Determine the (x, y) coordinate at the center of the cell enclosing the given text.  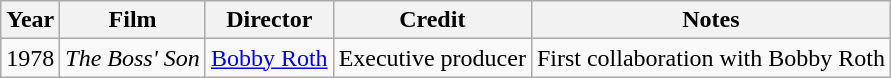
Bobby Roth (269, 58)
Executive producer (432, 58)
The Boss' Son (133, 58)
Year (30, 20)
Credit (432, 20)
Notes (710, 20)
First collaboration with Bobby Roth (710, 58)
1978 (30, 58)
Film (133, 20)
Director (269, 20)
